Scan for the cell matching the given text and deliver its (x, y) coordinate at center. 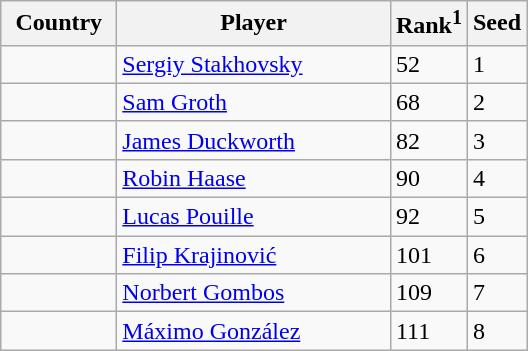
Sam Groth (254, 102)
109 (428, 293)
6 (496, 255)
3 (496, 140)
52 (428, 64)
Máximo González (254, 331)
James Duckworth (254, 140)
90 (428, 178)
8 (496, 331)
Rank1 (428, 24)
68 (428, 102)
Country (59, 24)
Player (254, 24)
111 (428, 331)
101 (428, 255)
92 (428, 217)
Norbert Gombos (254, 293)
5 (496, 217)
1 (496, 64)
Robin Haase (254, 178)
7 (496, 293)
82 (428, 140)
Lucas Pouille (254, 217)
Seed (496, 24)
4 (496, 178)
2 (496, 102)
Sergiy Stakhovsky (254, 64)
Filip Krajinović (254, 255)
